Search for the cell housing the specified text and yield its (x, y) center coordinate. 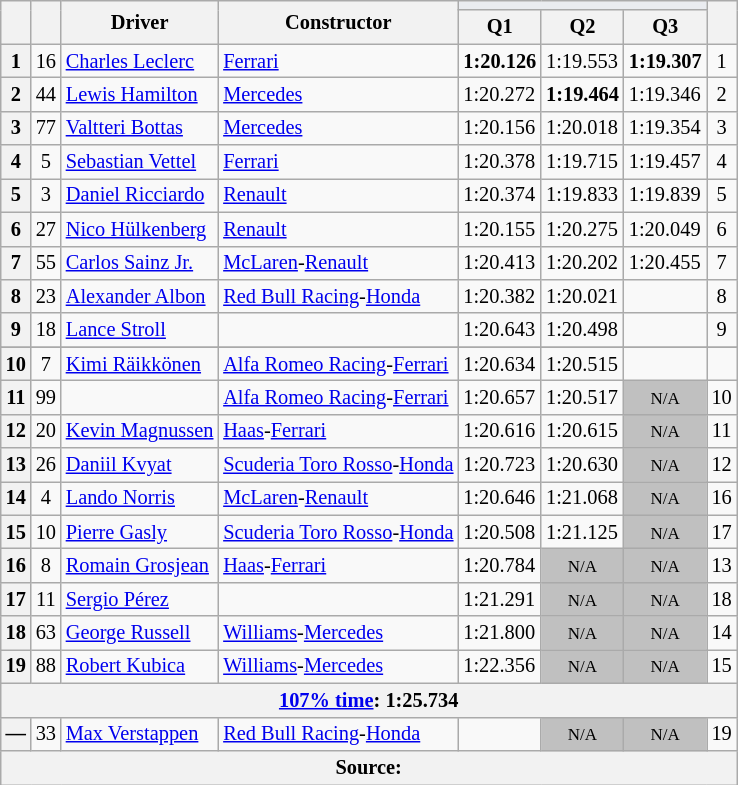
— (16, 734)
77 (46, 128)
1:21.800 (500, 633)
1:20.155 (500, 229)
1:21.125 (582, 532)
Driver (140, 22)
1:20.517 (582, 397)
1:19.307 (666, 61)
1:20.643 (500, 330)
1:19.464 (582, 94)
1:20.615 (582, 431)
1:20.413 (500, 263)
23 (46, 296)
Nico Hülkenberg (140, 229)
88 (46, 666)
26 (46, 465)
1:20.508 (500, 532)
1:20.021 (582, 296)
1:21.291 (500, 599)
1:20.378 (500, 162)
Daniil Kvyat (140, 465)
George Russell (140, 633)
1:20.634 (500, 364)
1:21.068 (582, 498)
Max Verstappen (140, 734)
1:20.374 (500, 195)
1:20.616 (500, 431)
Kimi Räikkönen (140, 364)
Romain Grosjean (140, 565)
Lando Norris (140, 498)
Alexander Albon (140, 296)
1:19.839 (666, 195)
1:20.657 (500, 397)
63 (46, 633)
Daniel Ricciardo (140, 195)
1:19.553 (582, 61)
1:20.275 (582, 229)
1:20.646 (500, 498)
1:20.272 (500, 94)
1:20.784 (500, 565)
1:19.354 (666, 128)
1:20.515 (582, 364)
Q3 (666, 27)
33 (46, 734)
107% time: 1:25.734 (369, 700)
Kevin Magnussen (140, 431)
Constructor (338, 22)
99 (46, 397)
Charles Leclerc (140, 61)
Sebastian Vettel (140, 162)
1:20.630 (582, 465)
Q2 (582, 27)
44 (46, 94)
1:20.018 (582, 128)
1:20.156 (500, 128)
1:20.049 (666, 229)
Carlos Sainz Jr. (140, 263)
1:19.833 (582, 195)
Robert Kubica (140, 666)
1:19.715 (582, 162)
1:20.498 (582, 330)
1:20.126 (500, 61)
1:19.457 (666, 162)
1:20.202 (582, 263)
27 (46, 229)
1:22.356 (500, 666)
Sergio Pérez (140, 599)
Source: (369, 767)
Pierre Gasly (140, 532)
20 (46, 431)
1:20.723 (500, 465)
1:19.346 (666, 94)
Q1 (500, 27)
Valtteri Bottas (140, 128)
1:20.455 (666, 263)
Lance Stroll (140, 330)
55 (46, 263)
Lewis Hamilton (140, 94)
1:20.382 (500, 296)
